Output the (x, y) coordinate of the center of the cell containing the given text.  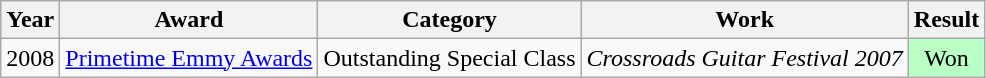
Primetime Emmy Awards (189, 58)
Category (450, 20)
2008 (30, 58)
Outstanding Special Class (450, 58)
Crossroads Guitar Festival 2007 (744, 58)
Work (744, 20)
Year (30, 20)
Award (189, 20)
Won (946, 58)
Result (946, 20)
